Extract the (x, y) coordinate from the center of the cell holding the provided text.  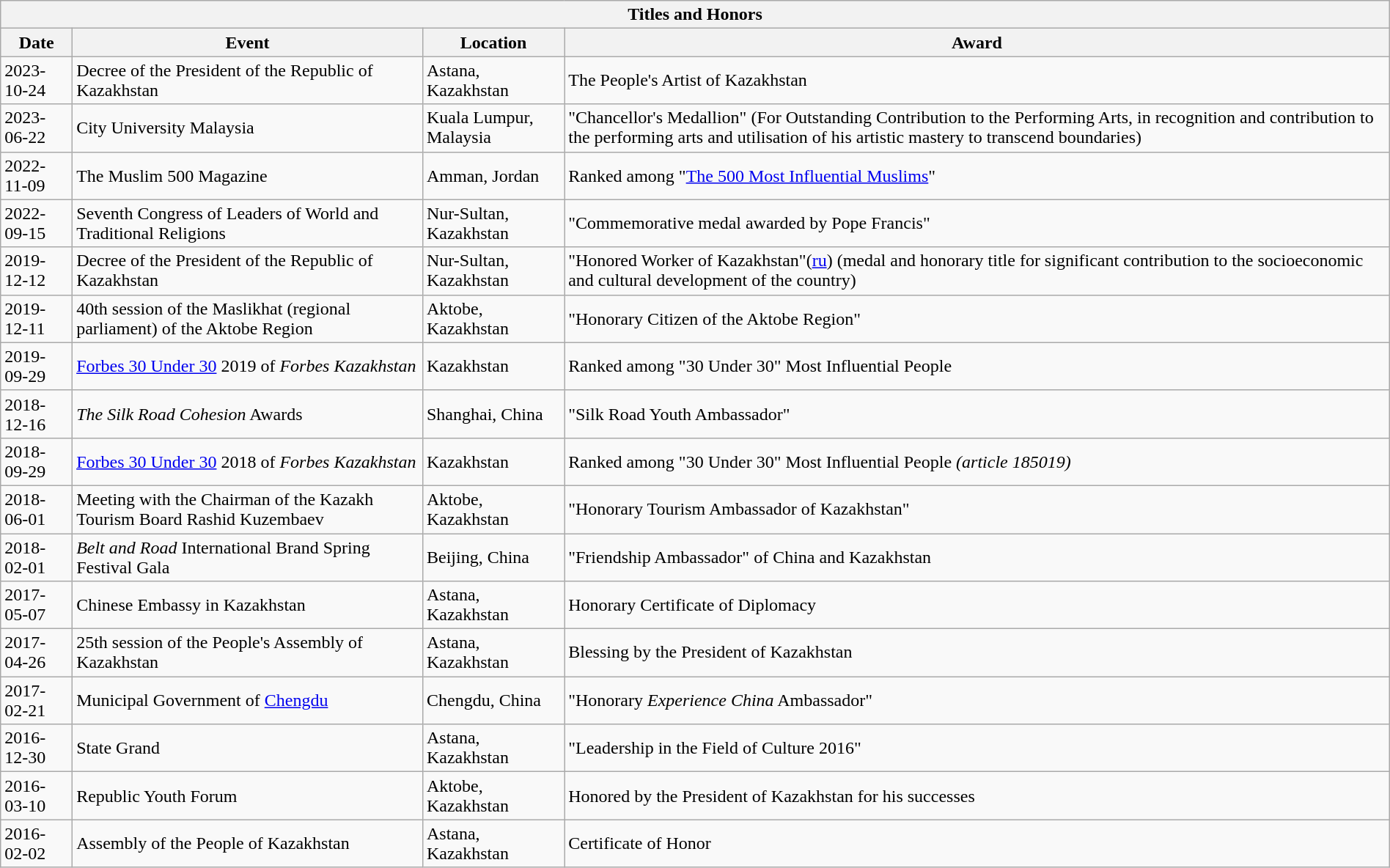
2022-09-15 (37, 223)
2017-04-26 (37, 652)
"Honorary Tourism Ambassador of Kazakhstan" (977, 509)
Honored by the President of Kazakhstan for his successes (977, 796)
"Honorary Experience China Ambassador" (977, 701)
Blessing by the President of Kazakhstan (977, 652)
2018-06-01 (37, 509)
25th session of the People's Assembly of Kazakhstan (248, 652)
The People's Artist of Kazakhstan (977, 81)
Ranked among "30 Under 30" Most Influential People (977, 367)
Chengdu, China (493, 701)
2017-02-21 (37, 701)
2018-09-29 (37, 462)
Chinese Embassy in Kazakhstan (248, 606)
"Silk Road Youth Ambassador" (977, 413)
40th session of the Maslikhat (regional parliament) of the Aktobe Region (248, 318)
"Leadership in the Field of Culture 2016" (977, 748)
Ranked among "30 Under 30" Most Influential People (article 185019) (977, 462)
2016-12-30 (37, 748)
Kuala Lumpur, Malaysia (493, 128)
Republic Youth Forum (248, 796)
Belt and Road International Brand Spring Festival Gala (248, 557)
"Honorary Citizen of the Aktobe Region" (977, 318)
2019-09-29 (37, 367)
Location (493, 43)
Assembly of the People of Kazakhstan (248, 843)
Date (37, 43)
Ranked among "The 500 Most Influential Muslims" (977, 176)
Meeting with the Chairman of the Kazakh Tourism Board Rashid Kuzembaev (248, 509)
2018-12-16 (37, 413)
Forbes 30 Under 30 2018 of Forbes Kazakhstan (248, 462)
2019-12-12 (37, 271)
"Commemorative medal awarded by Pope Francis" (977, 223)
Seventh Congress of Leaders of World and Traditional Religions (248, 223)
City University Malaysia (248, 128)
Amman, Jordan (493, 176)
2023-10-24 (37, 81)
2019-12-11 (37, 318)
2017-05-07 (37, 606)
The Silk Road Cohesion Awards (248, 413)
2022-11-09 (37, 176)
State Grand (248, 748)
The Muslim 500 Magazine (248, 176)
Event (248, 43)
Municipal Government of Chengdu (248, 701)
Honorary Certificate of Diplomacy (977, 606)
2023-06-22 (37, 128)
"Friendship Ambassador" of China and Kazakhstan (977, 557)
2018-02-01 (37, 557)
Certificate of Honor (977, 843)
2016-02-02 (37, 843)
Forbes 30 Under 30 2019 of Forbes Kazakhstan (248, 367)
Titles and Honors (695, 15)
Shanghai, China (493, 413)
Beijing, China (493, 557)
Award (977, 43)
2016-03-10 (37, 796)
